Locate the cell with the specified text and output its (x, y) center coordinate. 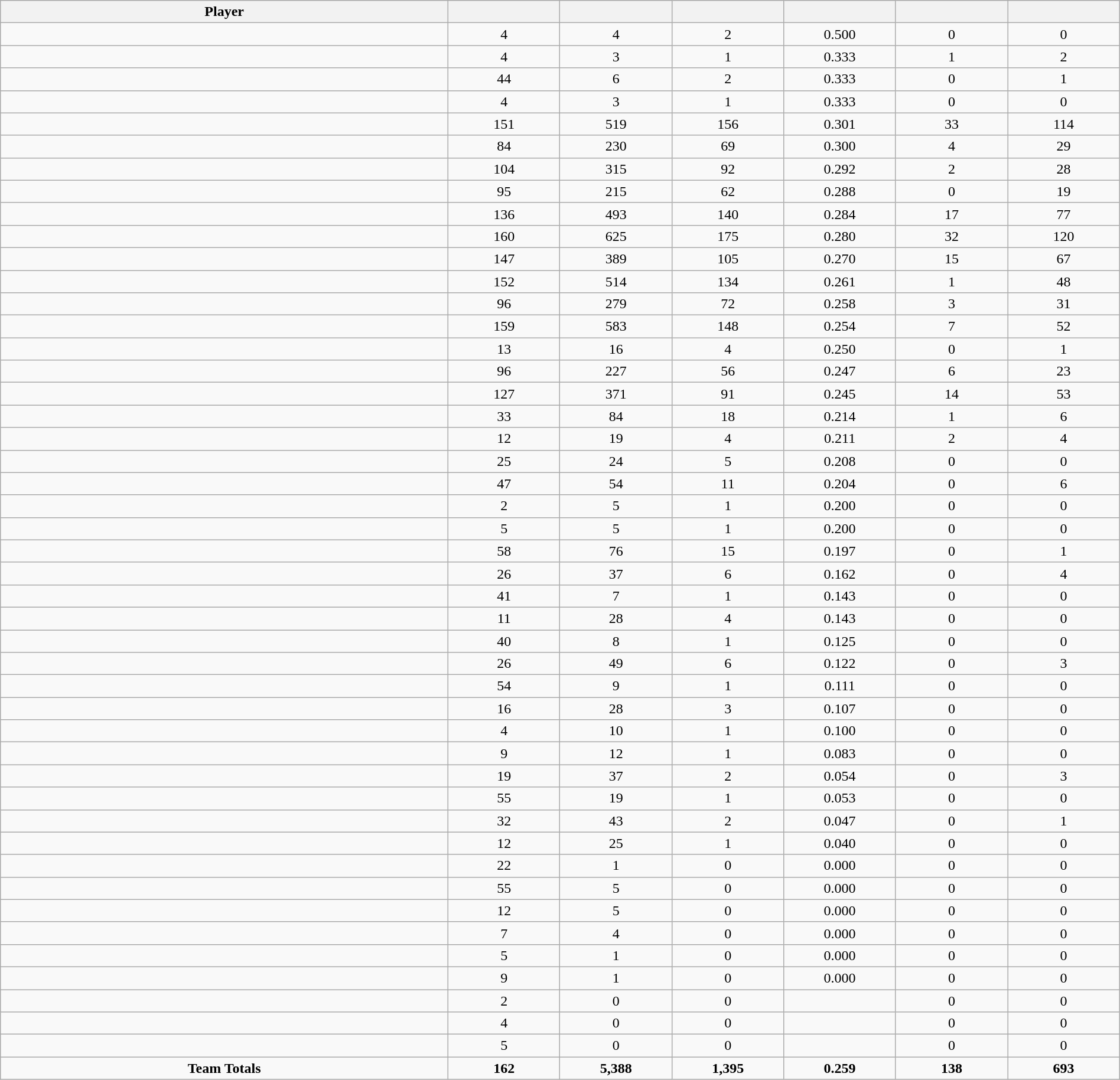
Team Totals (224, 1068)
0.211 (840, 439)
0.247 (840, 371)
0.300 (840, 146)
160 (504, 236)
49 (616, 664)
114 (1063, 124)
120 (1063, 236)
41 (504, 596)
0.204 (840, 484)
371 (616, 394)
136 (504, 214)
58 (504, 551)
40 (504, 641)
17 (951, 214)
0.500 (840, 34)
0.053 (840, 798)
0.054 (840, 776)
147 (504, 259)
175 (728, 236)
227 (616, 371)
76 (616, 551)
10 (616, 731)
127 (504, 394)
22 (504, 866)
0.107 (840, 709)
24 (616, 461)
69 (728, 146)
0.214 (840, 416)
5,388 (616, 1068)
53 (1063, 394)
0.259 (840, 1068)
104 (504, 169)
1,395 (728, 1068)
72 (728, 304)
18 (728, 416)
14 (951, 394)
0.162 (840, 573)
138 (951, 1068)
389 (616, 259)
105 (728, 259)
514 (616, 282)
230 (616, 146)
315 (616, 169)
0.270 (840, 259)
47 (504, 484)
0.254 (840, 327)
13 (504, 349)
91 (728, 394)
92 (728, 169)
0.100 (840, 731)
0.280 (840, 236)
159 (504, 327)
0.047 (840, 821)
625 (616, 236)
519 (616, 124)
162 (504, 1068)
0.125 (840, 641)
583 (616, 327)
0.258 (840, 304)
0.122 (840, 664)
43 (616, 821)
0.197 (840, 551)
Player (224, 12)
0.250 (840, 349)
693 (1063, 1068)
52 (1063, 327)
279 (616, 304)
151 (504, 124)
23 (1063, 371)
29 (1063, 146)
0.208 (840, 461)
140 (728, 214)
134 (728, 282)
67 (1063, 259)
148 (728, 327)
493 (616, 214)
0.111 (840, 686)
0.083 (840, 753)
0.292 (840, 169)
56 (728, 371)
156 (728, 124)
0.301 (840, 124)
152 (504, 282)
0.288 (840, 191)
48 (1063, 282)
0.245 (840, 394)
95 (504, 191)
0.261 (840, 282)
44 (504, 79)
62 (728, 191)
31 (1063, 304)
77 (1063, 214)
0.040 (840, 843)
0.284 (840, 214)
215 (616, 191)
8 (616, 641)
